Capture the cell that displays the provided text and extract its (X, Y) central coordinate. 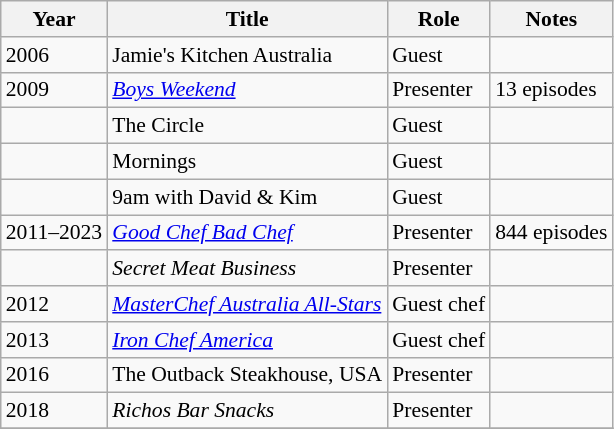
Good Chef Bad Chef (247, 233)
9am with David & Kim (247, 197)
Jamie's Kitchen Australia (247, 55)
The Circle (247, 126)
2013 (54, 340)
Richos Bar Snacks (247, 411)
844 episodes (551, 233)
2012 (54, 304)
Year (54, 19)
Iron Chef America (247, 340)
13 episodes (551, 90)
Boys Weekend (247, 90)
2018 (54, 411)
Secret Meat Business (247, 269)
2016 (54, 375)
2006 (54, 55)
Role (438, 19)
2011–2023 (54, 233)
Title (247, 19)
Notes (551, 19)
2009 (54, 90)
MasterChef Australia All-Stars (247, 304)
The Outback Steakhouse, USA (247, 375)
Mornings (247, 162)
